Identify which cell holds the provided text, then report its (x, y) central coordinate. 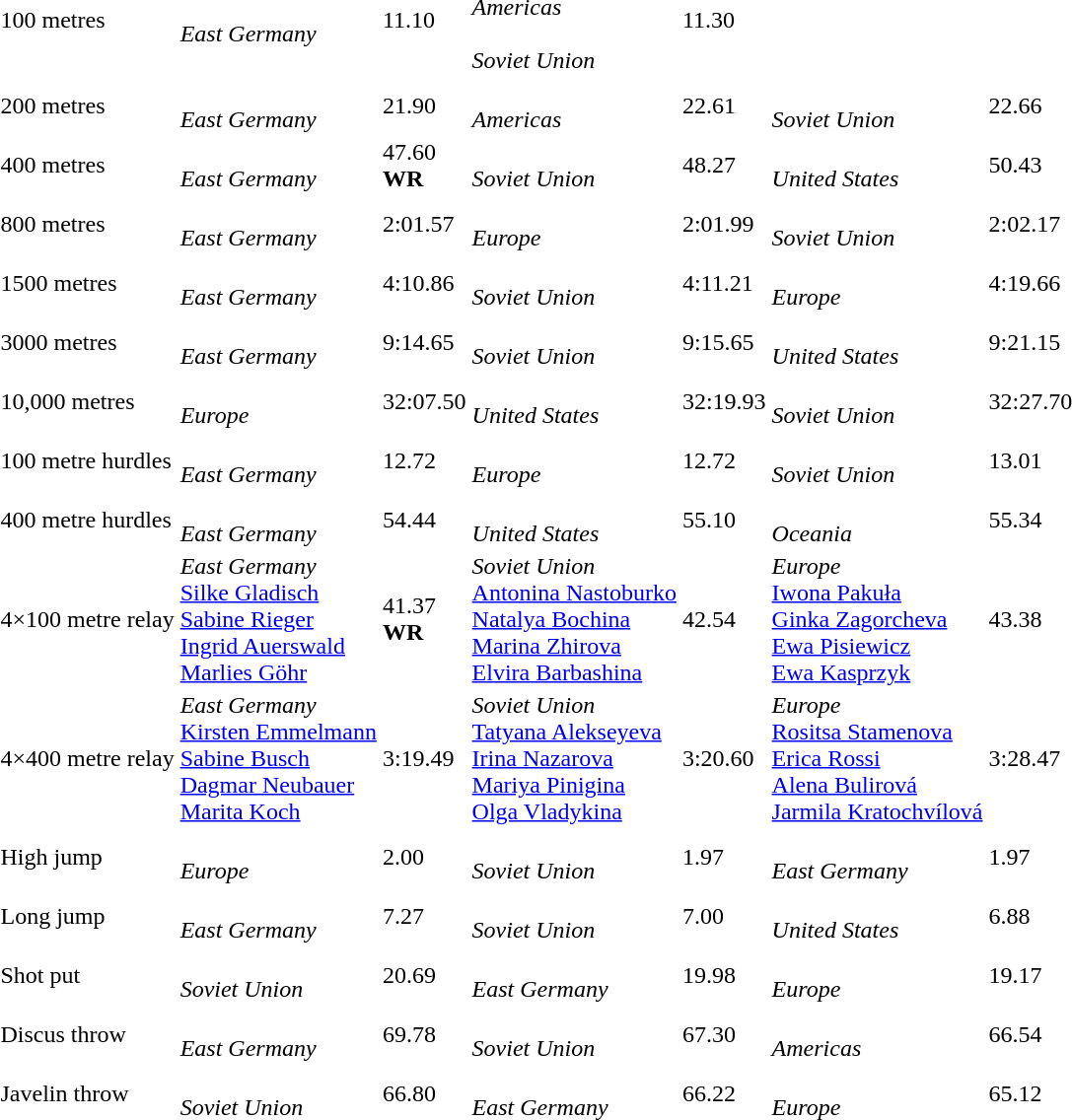
32:19.93 (724, 402)
Soviet UnionTatyana AlekseyevaIrina NazarovaMariya PiniginaOlga Vladykina (574, 758)
55.10 (724, 521)
East GermanySilke GladischSabine RiegerIngrid AuerswaldMarlies Göhr (278, 619)
East GermanyKirsten EmmelmannSabine BuschDagmar NeubauerMarita Koch (278, 758)
20.69 (424, 976)
7.00 (724, 917)
32:07.50 (424, 402)
3:19.49 (424, 758)
4:10.86 (424, 284)
41.37 WR (424, 619)
2:01.57 (424, 225)
69.78 (424, 1035)
19.98 (724, 976)
EuropeRositsa StamenovaErica RossiAlena BulirováJarmila Kratochvílová (878, 758)
EuropeIwona PakułaGinka ZagorchevaEwa PisiewiczEwa Kasprzyk (878, 619)
Oceania (878, 521)
Soviet UnionAntonina NastoburkoNatalya BochinaMarina ZhirovaElvira Barbashina (574, 619)
67.30 (724, 1035)
1.97 (724, 858)
9:14.65 (424, 343)
2:01.99 (724, 225)
7.27 (424, 917)
22.61 (724, 106)
54.44 (424, 521)
47.60WR (424, 166)
42.54 (724, 619)
48.27 (724, 166)
21.90 (424, 106)
9:15.65 (724, 343)
4:11.21 (724, 284)
3:20.60 (724, 758)
2.00 (424, 858)
